Locate the cell with the specified text and output its (X, Y) center coordinate. 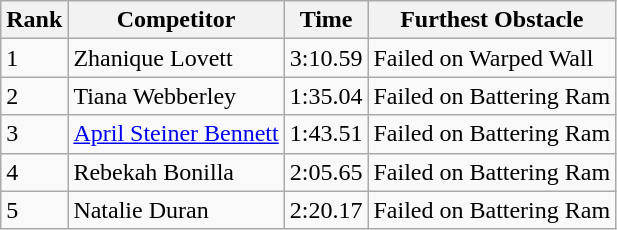
3:10.59 (326, 58)
1:35.04 (326, 96)
Tiana Webberley (176, 96)
2:20.17 (326, 210)
Rebekah Bonilla (176, 172)
Rank (34, 20)
Failed on Warped Wall (492, 58)
Zhanique Lovett (176, 58)
4 (34, 172)
2 (34, 96)
April Steiner Bennett (176, 134)
Natalie Duran (176, 210)
1 (34, 58)
Competitor (176, 20)
Time (326, 20)
3 (34, 134)
1:43.51 (326, 134)
Furthest Obstacle (492, 20)
2:05.65 (326, 172)
5 (34, 210)
